Return [X, Y] of the center of cell containing provided text 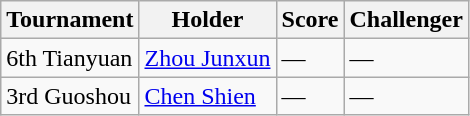
Challenger [406, 20]
Tournament [70, 20]
Chen Shien [208, 96]
Score [310, 20]
6th Tianyuan [70, 58]
3rd Guoshou [70, 96]
Zhou Junxun [208, 58]
Holder [208, 20]
